Capture the cell that displays the provided text and extract its [X, Y] central coordinate. 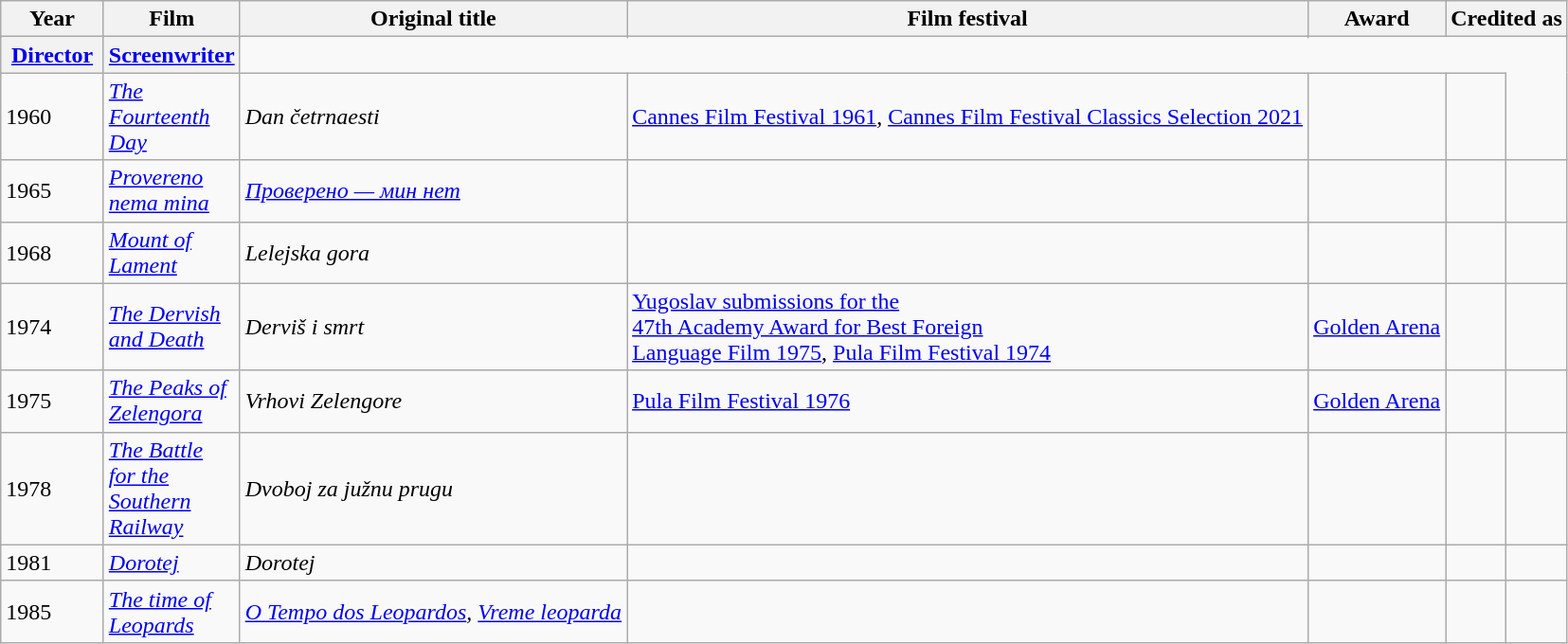
The Battle for the Southern Railway [171, 489]
Cannes Film Festival 1961, Cannes Film Festival Classics Selection 2021 [968, 116]
Award [1378, 19]
1985 [53, 612]
The Fourteenth Day [171, 116]
Original title [433, 19]
Director [53, 55]
Dvoboj za južnu prugu [433, 489]
Screenwriter [171, 55]
1981 [53, 563]
Year [53, 19]
Derviš i smrt [433, 327]
1960 [53, 116]
1975 [53, 402]
Lelejska gora [433, 252]
1965 [53, 191]
Dan četrnaesti [433, 116]
The Peaks of Zelengora [171, 402]
1974 [53, 327]
Mount of Lament [171, 252]
The Dervish and Death [171, 327]
Film festival [968, 19]
1968 [53, 252]
1978 [53, 489]
Проверено — мин нет [433, 191]
Yugoslav submissions for the 47th Academy Award for Best Foreign Language Film 1975, Pula Film Festival 1974 [968, 327]
O Tempo dos Leopardos, Vreme leoparda [433, 612]
Credited as [1506, 19]
Provereno nema mina [171, 191]
Film [171, 19]
Pula Film Festival 1976 [968, 402]
The time of Leopards [171, 612]
Vrhovi Zelengore [433, 402]
